For the text-containing cell, return its midpoint in [X, Y] coordinate format. 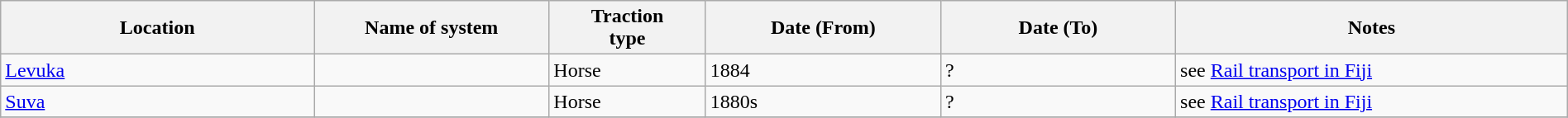
Notes [1372, 28]
Date (To) [1058, 28]
Location [157, 28]
Name of system [432, 28]
Tractiontype [627, 28]
Levuka [157, 70]
Date (From) [823, 28]
1880s [823, 101]
1884 [823, 70]
Suva [157, 101]
